Locate the cell with the specified text and output its (x, y) center coordinate. 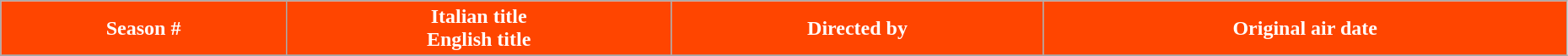
Season # (143, 29)
Original air date (1305, 29)
Directed by (857, 29)
Italian titleEnglish title (478, 29)
